Return the [X, Y] coordinate for the center point of the cell that contains the specified text.  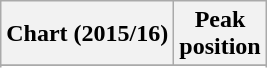
Peakposition [220, 34]
Chart (2015/16) [88, 34]
